Provide the [x, y] coordinate of the cell's center where the given text is located.  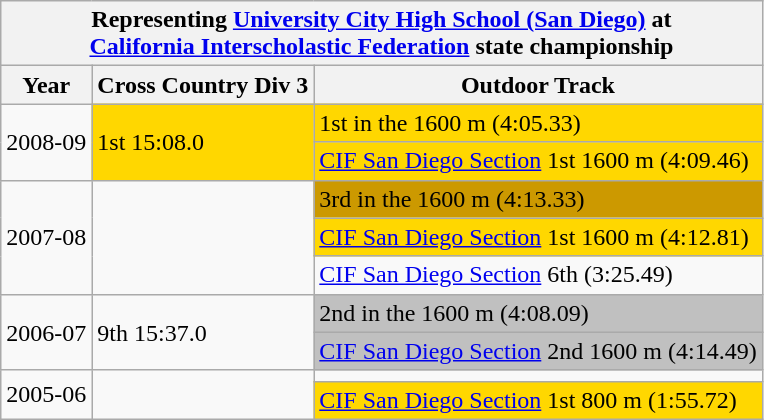
2006-07 [46, 332]
CIF San Diego Section 2nd 1600 m (4:14.49) [538, 351]
Representing University City High School (San Diego) at California Interscholastic Federation state championship [382, 34]
2005-06 [46, 394]
2008-09 [46, 142]
Cross Country Div 3 [203, 85]
CIF San Diego Section 1st 800 m (1:55.72) [538, 400]
1st 15:08.0 [203, 142]
2007-08 [46, 237]
9th 15:37.0 [203, 332]
Year [46, 85]
CIF San Diego Section 1st 1600 m (4:12.81) [538, 237]
CIF San Diego Section 1st 1600 m (4:09.46) [538, 161]
2nd in the 1600 m (4:08.09) [538, 313]
3rd in the 1600 m (4:13.33) [538, 199]
CIF San Diego Section 6th (3:25.49) [538, 275]
1st in the 1600 m (4:05.33) [538, 123]
Outdoor Track [538, 85]
